For the text-containing cell, return its midpoint in (x, y) coordinate format. 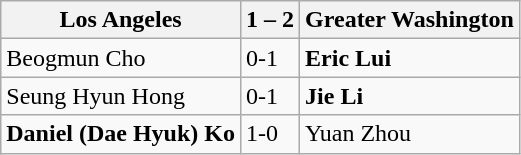
Seung Hyun Hong (121, 96)
Jie Li (410, 96)
Eric Lui (410, 58)
Beogmun Cho (121, 58)
Los Angeles (121, 20)
1 – 2 (270, 20)
Greater Washington (410, 20)
Daniel (Dae Hyuk) Ko (121, 134)
1-0 (270, 134)
Yuan Zhou (410, 134)
